For the text-containing cell, return its midpoint in (X, Y) coordinate format. 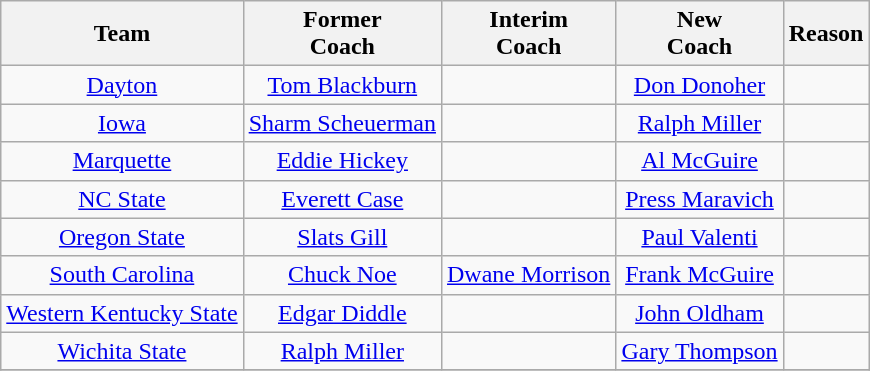
Dwane Morrison (528, 275)
John Oldham (700, 313)
NewCoach (700, 34)
Tom Blackburn (342, 85)
Dayton (122, 85)
Oregon State (122, 237)
Iowa (122, 123)
Edgar Diddle (342, 313)
Everett Case (342, 199)
Frank McGuire (700, 275)
Chuck Noe (342, 275)
Eddie Hickey (342, 161)
NC State (122, 199)
Marquette (122, 161)
Paul Valenti (700, 237)
South Carolina (122, 275)
Team (122, 34)
InterimCoach (528, 34)
Don Donoher (700, 85)
Press Maravich (700, 199)
Western Kentucky State (122, 313)
FormerCoach (342, 34)
Slats Gill (342, 237)
Reason (826, 34)
Sharm Scheuerman (342, 123)
Al McGuire (700, 161)
Wichita State (122, 351)
Gary Thompson (700, 351)
